Pinpoint the cell where the given text exists, returning its [X, Y] midpoint coordinate. 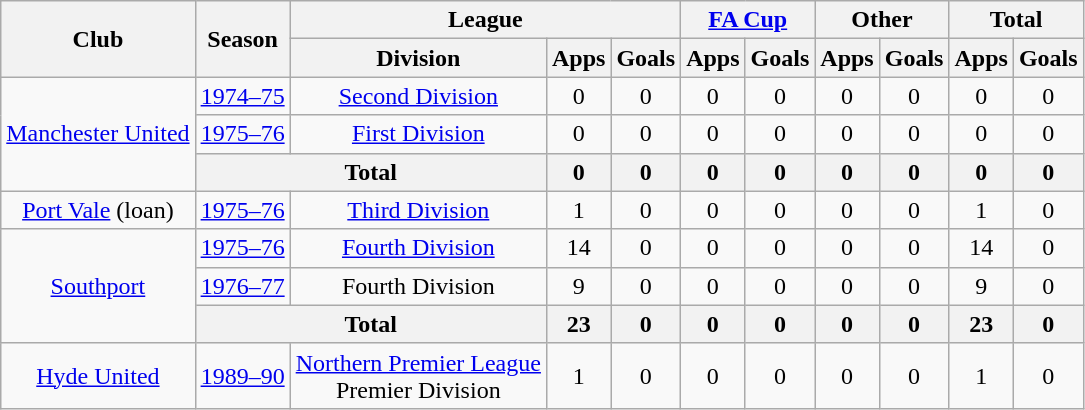
Port Vale (loan) [98, 210]
League [485, 20]
Division [418, 58]
1976–77 [242, 286]
Northern Premier LeaguePremier Division [418, 376]
Hyde United [98, 376]
Third Division [418, 210]
Season [242, 39]
Manchester United [98, 134]
Club [98, 39]
First Division [418, 134]
Southport [98, 286]
Other [882, 20]
1974–75 [242, 96]
Second Division [418, 96]
FA Cup [748, 20]
1989–90 [242, 376]
